Extract the [x, y] coordinate from the center of the cell holding the provided text.  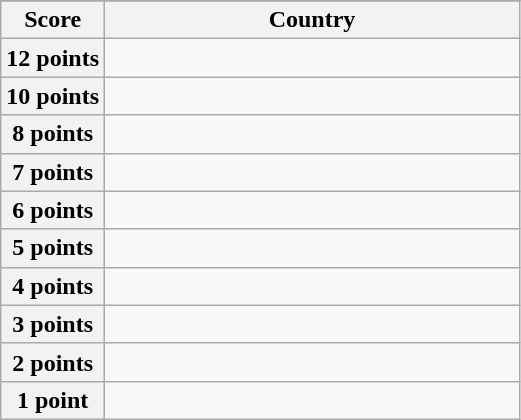
6 points [53, 210]
12 points [53, 58]
5 points [53, 248]
7 points [53, 172]
10 points [53, 96]
3 points [53, 324]
4 points [53, 286]
Country [312, 20]
2 points [53, 362]
8 points [53, 134]
Score [53, 20]
1 point [53, 400]
